Return [X, Y] of the center of cell containing provided text 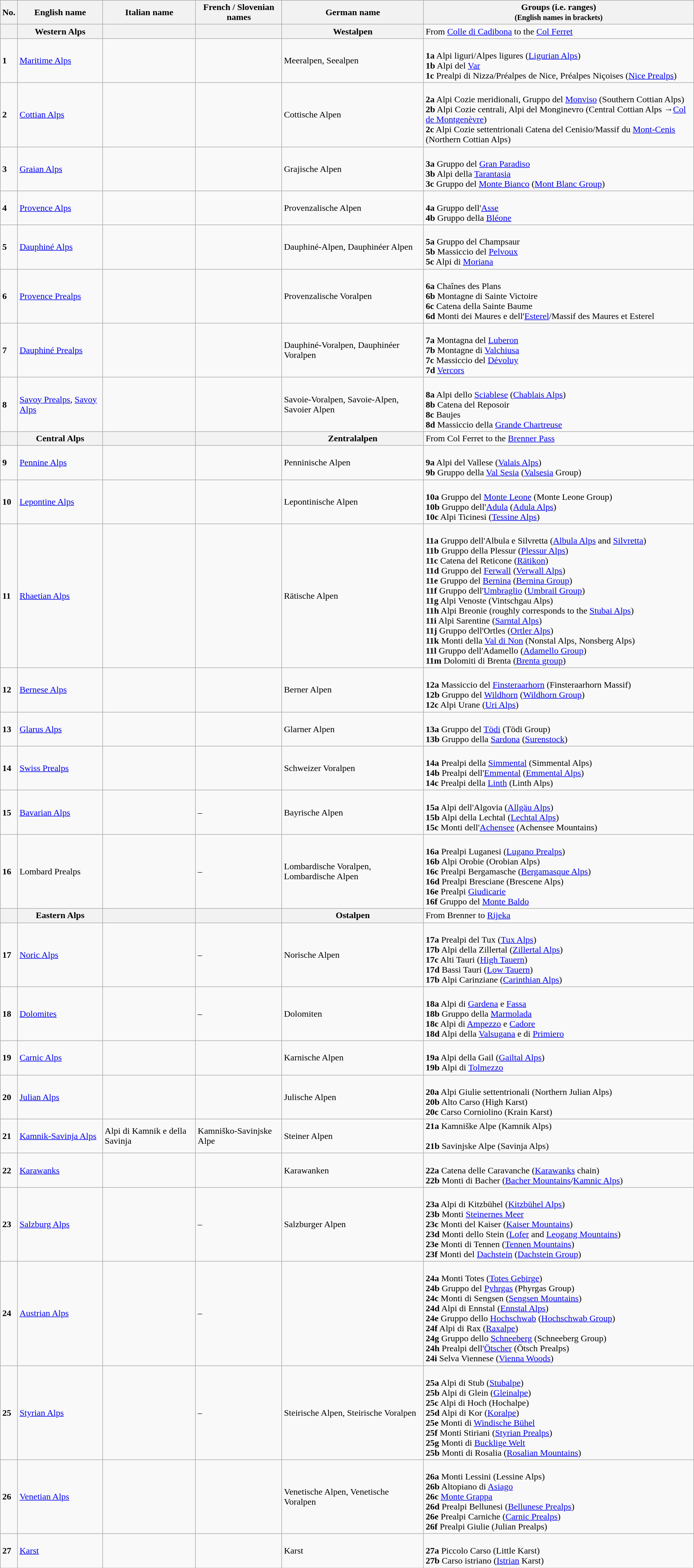
Glarus Alps [60, 729]
5a Gruppo del Champsaur 5b Massiccio del Pelvoux 5c Alpi di Moriana [559, 247]
7a Montagna del Luberon 7b Montagne di Valchiusa 7c Massiccio del Dévoluy 7d Vercors [559, 350]
1 [9, 61]
Maritime Alps [60, 61]
Lombardische Voralpen, Lombardische Alpen [353, 871]
Groups (i.e. ranges)(English names in brackets) [559, 13]
Penninische Alpen [353, 462]
From Brenner to Rijeka [559, 916]
Rätische Alpen [353, 596]
Dolomiten [353, 1014]
Italian name [149, 13]
8a Alpi dello Sciablese (Chablais Alps) 8b Catena del Reposoir 8c Baujes 8d Massiccio della Grande Chartreuse [559, 404]
23 [9, 1224]
Lepontinische Alpen [353, 502]
20 [9, 1097]
1a Alpi liguri/Alpes ligures (Ligurian Alps) 1b Alpi del Var 1c Prealpi di Nizza/Préalpes de Nice, Préalpes Niçoises (Nice Prealps) [559, 61]
Dauphiné-Alpen, Dauphinéer Alpen [353, 247]
Schweizer Voralpen [353, 768]
Noric Alps [60, 954]
Meeralpen, Seealpen [353, 61]
4a Gruppo dell'Asse 4b Gruppo della Bléone [559, 208]
21 [9, 1136]
Alpi di Kamnik e della Savinja [149, 1136]
Karnische Alpen [353, 1058]
Dauphiné Prealps [60, 350]
21a Kamniške Alpe (Kamnik Alps)21b Savinjske Alpe (Savinja Alps) [559, 1136]
Glarner Alpen [353, 729]
Kamniško-Savinjske Alpe [239, 1136]
14a Prealpi della Simmental (Simmental Alps) 14b Prealpi dell'Emmental (Emmental Alps) 14c Prealpi della Linth (Linth Alps) [559, 768]
8 [9, 404]
Central Alps [60, 438]
19 [9, 1058]
12 [9, 690]
27a Piccolo Carso (Little Karst) 27b Carso istriano (Istrian Karst) [559, 1551]
4 [9, 208]
13 [9, 729]
Eastern Alps [60, 916]
16 [9, 871]
Carnic Alps [60, 1058]
Cottian Alps [60, 115]
Ostalpen [353, 916]
26 [9, 1497]
Provenzalische Voralpen [353, 296]
Austrian Alps [60, 1313]
Cottische Alpen [353, 115]
Provenzalische Alpen [353, 208]
Provence Alps [60, 208]
18a Alpi di Gardena e Fassa 18b Gruppo della Marmolada 18c Alpi di Ampezzo e Cadore 18d Alpi della Valsugana e di Primiero [559, 1014]
Steirische Alpen, Steirische Voralpen [353, 1413]
27 [9, 1551]
Western Alps [60, 31]
Julische Alpen [353, 1097]
Salzburger Alpen [353, 1224]
French / Slovenian names [239, 13]
German name [353, 13]
Bayrische Alpen [353, 812]
Savoie-Voralpen, Savoie-Alpen, Savoier Alpen [353, 404]
Dolomites [60, 1014]
11 [9, 596]
No. [9, 13]
Norische Alpen [353, 954]
Karawanken [353, 1170]
Bavarian Alps [60, 812]
Pennine Alps [60, 462]
Kamnik-Savinja Alps [60, 1136]
Zentralalpen [353, 438]
3a Gruppo del Gran Paradiso 3b Alpi della Tarantasia 3c Gruppo del Monte Bianco (Mont Blanc Group) [559, 169]
9a Alpi del Vallese (Valais Alps) 9b Gruppo della Val Sesia (Valsesia Group) [559, 462]
Bernese Alps [60, 690]
14 [9, 768]
Swiss Prealps [60, 768]
22a Catena delle Caravanche (Karawanks chain) 22b Monti di Bacher (Bacher Mountains/Kamnic Alps) [559, 1170]
18 [9, 1014]
Rhaetian Alps [60, 596]
Styrian Alps [60, 1413]
Berner Alpen [353, 690]
15a Alpi dell'Algovia (Allgäu Alps) 15b Alpi della Lechtal (Lechtal Alps) 15c Monti dell'Achensee (Achensee Mountains) [559, 812]
From Colle di Cadibona to the Col Ferret [559, 31]
15 [9, 812]
3 [9, 169]
12a Massiccio del Finsteraarhorn (Finsteraarhorn Massif) 12b Gruppo del Wildhorn (Wildhorn Group) 12c Alpi Urane (Uri Alps) [559, 690]
Lepontine Alps [60, 502]
6 [9, 296]
2 [9, 115]
10a Gruppo del Monte Leone (Monte Leone Group) 10b Gruppo dell'Adula (Adula Alps) 10c Alpi Ticinesi (Tessine Alps) [559, 502]
Lombard Prealps [60, 871]
20a Alpi Giulie settentrionali (Northern Julian Alps) 20b Alto Carso (High Karst) 20c Carso Corniolino (Krain Karst) [559, 1097]
6a Chaînes des Plans 6b Montagne di Sainte Victoire 6c Catena della Sainte Baume 6d Monti dei Maures e dell'Esterel/Massif des Maures et Esterel [559, 296]
Westalpen [353, 31]
Karawanks [60, 1170]
Julian Alps [60, 1097]
English name [60, 13]
25 [9, 1413]
19a Alpi della Gail (Gailtal Alps) 19b Alpi di Tolmezzo [559, 1058]
Venetian Alps [60, 1497]
Provence Prealps [60, 296]
Venetische Alpen, Venetische Voralpen [353, 1497]
Dauphiné-Voralpen, Dauphinéer Voralpen [353, 350]
10 [9, 502]
Graian Alps [60, 169]
Savoy Prealps, Savoy Alps [60, 404]
13a Gruppo del Tödi (Tödi Group) 13b Gruppo della Sardona (Surenstock) [559, 729]
7 [9, 350]
9 [9, 462]
17 [9, 954]
From Col Ferret to the Brenner Pass [559, 438]
22 [9, 1170]
Dauphiné Alps [60, 247]
Grajische Alpen [353, 169]
Steiner Alpen [353, 1136]
Salzburg Alps [60, 1224]
5 [9, 247]
24 [9, 1313]
